For the text-containing cell, return its midpoint in (x, y) coordinate format. 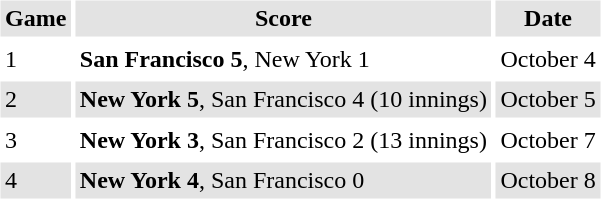
3 (35, 140)
October 5 (548, 100)
October 8 (548, 180)
New York 5, San Francisco 4 (10 innings) (283, 100)
4 (35, 180)
2 (35, 100)
New York 4, San Francisco 0 (283, 180)
1 (35, 59)
October 7 (548, 140)
Score (283, 18)
Game (35, 18)
Date (548, 18)
New York 3, San Francisco 2 (13 innings) (283, 140)
October 4 (548, 59)
San Francisco 5, New York 1 (283, 59)
